Output the [x, y] coordinate of the center of the cell containing the given text.  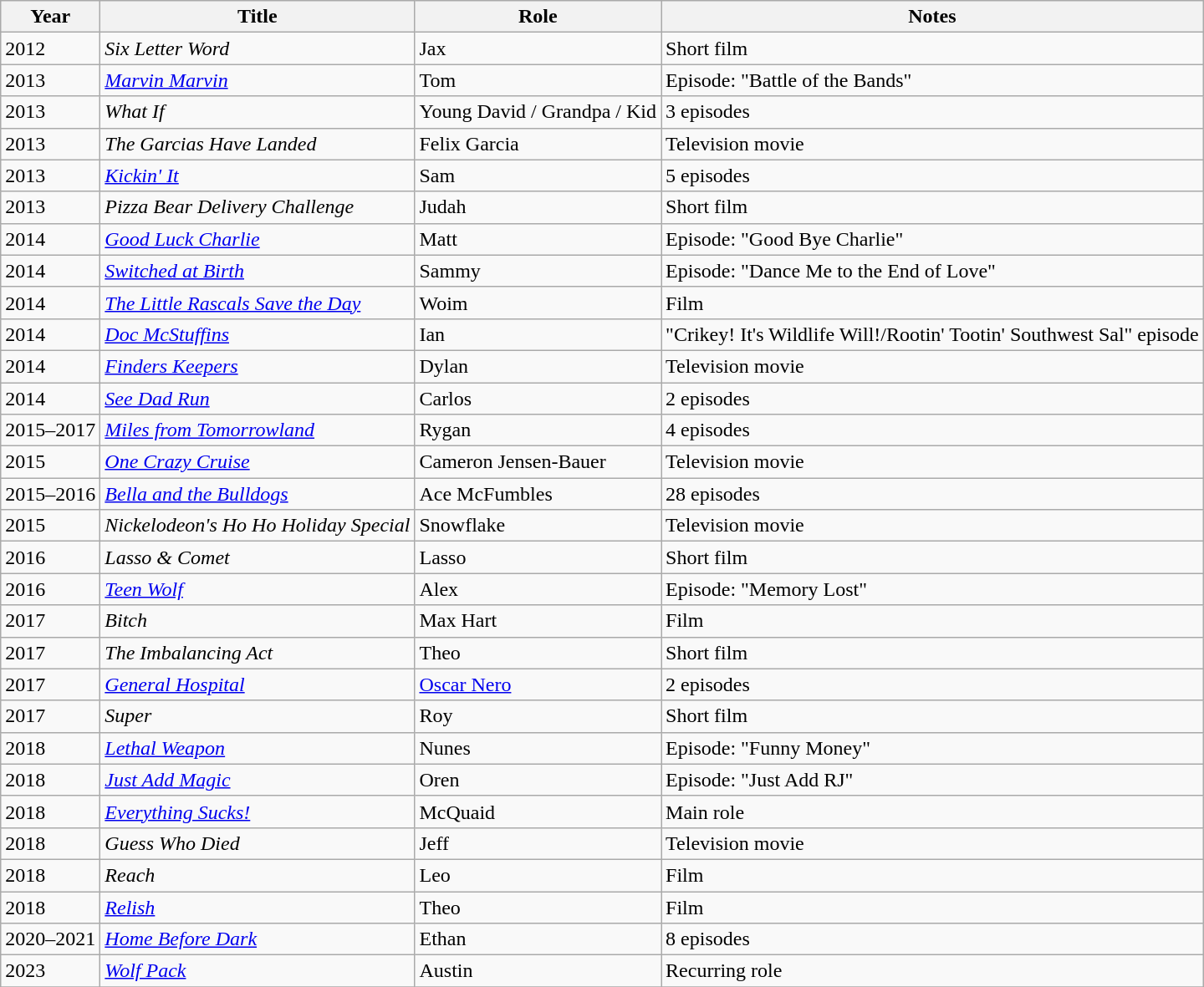
Jeff [538, 843]
Alex [538, 589]
Episode: "Good Bye Charlie" [933, 239]
Wolf Pack [258, 971]
5 episodes [933, 176]
Episode: "Dance Me to the End of Love" [933, 271]
Recurring role [933, 971]
Oren [538, 780]
Oscar Nero [538, 684]
Jax [538, 48]
Lasso [538, 557]
Ace McFumbles [538, 494]
Guess Who Died [258, 843]
Carlos [538, 399]
The Imbalancing Act [258, 653]
Nunes [538, 748]
General Hospital [258, 684]
Woim [538, 303]
"Crikey! It's Wildlife Will!/Rootin' Tootin' Southwest Sal" episode [933, 334]
Matt [538, 239]
Doc McStuffins [258, 334]
Teen Wolf [258, 589]
Main role [933, 811]
Judah [538, 207]
Title [258, 17]
The Garcias Have Landed [258, 144]
Switched at Birth [258, 271]
Episode: "Just Add RJ" [933, 780]
Good Luck Charlie [258, 239]
Roy [538, 716]
Ethan [538, 939]
Kickin' It [258, 176]
McQuaid [538, 811]
Leo [538, 875]
Ian [538, 334]
Bitch [258, 621]
Home Before Dark [258, 939]
Snowflake [538, 526]
Super [258, 716]
Episode: "Battle of the Bands" [933, 80]
What If [258, 112]
28 episodes [933, 494]
The Little Rascals Save the Day [258, 303]
Sammy [538, 271]
Tom [538, 80]
Bella and the Bulldogs [258, 494]
Young David / Grandpa / Kid [538, 112]
Felix Garcia [538, 144]
One Crazy Cruise [258, 462]
Reach [258, 875]
Dylan [538, 366]
Role [538, 17]
Austin [538, 971]
Relish [258, 907]
2020–2021 [50, 939]
Cameron Jensen-Bauer [538, 462]
4 episodes [933, 430]
Lethal Weapon [258, 748]
Sam [538, 176]
2012 [50, 48]
See Dad Run [258, 399]
2015–2017 [50, 430]
2015–2016 [50, 494]
3 episodes [933, 112]
Marvin Marvin [258, 80]
2023 [50, 971]
8 episodes [933, 939]
Year [50, 17]
Max Hart [538, 621]
Everything Sucks! [258, 811]
Rygan [538, 430]
Episode: "Memory Lost" [933, 589]
Pizza Bear Delivery Challenge [258, 207]
Notes [933, 17]
Six Letter Word [258, 48]
Nickelodeon's Ho Ho Holiday Special [258, 526]
Episode: "Funny Money" [933, 748]
Miles from Tomorrowland [258, 430]
Lasso & Comet [258, 557]
Just Add Magic [258, 780]
Finders Keepers [258, 366]
